Return the (X, Y) coordinate for the center point of the cell that contains the specified text.  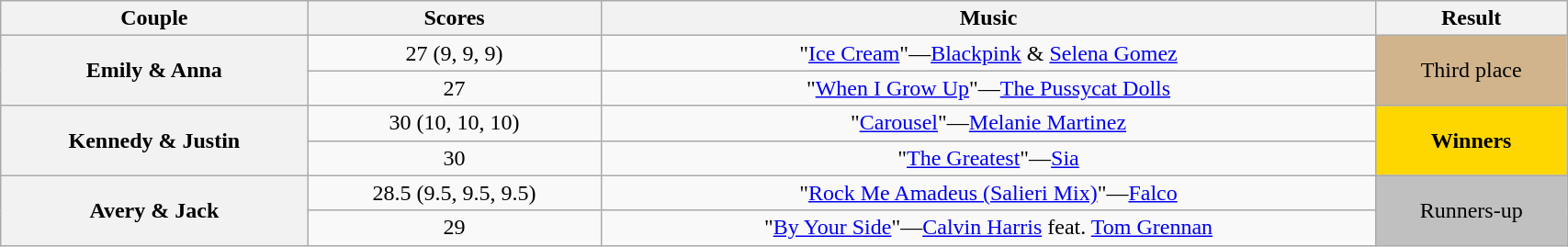
"By Your Side"—Calvin Harris feat. Tom Grennan (988, 228)
"Rock Me Amadeus (Salieri Mix)"—Falco (988, 193)
"Carousel"—Melanie Martinez (988, 123)
Runners-up (1472, 210)
Kennedy & Justin (154, 140)
Couple (154, 18)
28.5 (9.5, 9.5, 9.5) (454, 193)
Music (988, 18)
"When I Grow Up"—The Pussycat Dolls (988, 88)
30 (10, 10, 10) (454, 123)
Result (1472, 18)
Avery & Jack (154, 210)
Scores (454, 18)
27 (454, 88)
Third place (1472, 71)
29 (454, 228)
Winners (1472, 140)
Emily & Anna (154, 71)
"Ice Cream"—Blackpink & Selena Gomez (988, 53)
27 (9, 9, 9) (454, 53)
"The Greatest"—Sia (988, 158)
30 (454, 158)
